Provide the [x, y] coordinate of the cell's center where the given text is located.  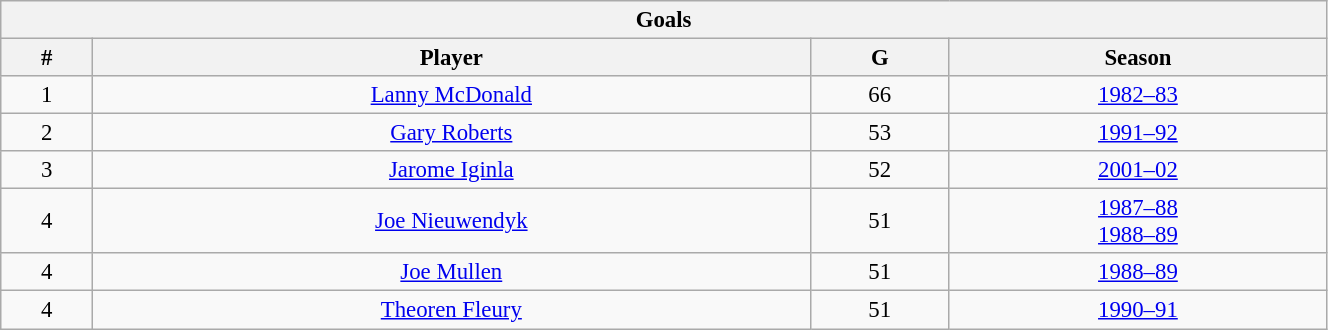
Season [1138, 58]
Theoren Fleury [452, 310]
3 [47, 170]
1991–92 [1138, 133]
2001–02 [1138, 170]
Goals [664, 20]
1 [47, 95]
52 [880, 170]
1988–89 [1138, 273]
1987–881988–89 [1138, 222]
1982–83 [1138, 95]
# [47, 58]
2 [47, 133]
1990–91 [1138, 310]
Joe Mullen [452, 273]
53 [880, 133]
Joe Nieuwendyk [452, 222]
Gary Roberts [452, 133]
66 [880, 95]
Player [452, 58]
Jarome Iginla [452, 170]
G [880, 58]
Lanny McDonald [452, 95]
